Capture the cell that displays the provided text and extract its (x, y) central coordinate. 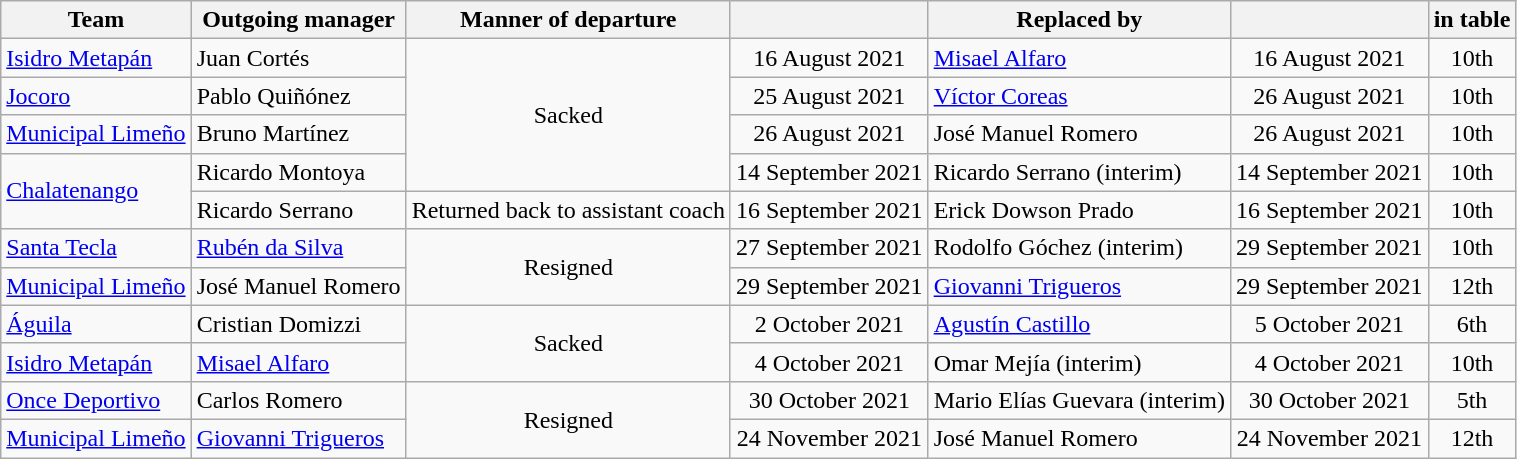
Mario Elías Guevara (interim) (1079, 400)
Jocoro (96, 96)
Once Deportivo (96, 400)
Bruno Martínez (298, 134)
Ricardo Serrano (interim) (1079, 172)
Replaced by (1079, 20)
in table (1472, 20)
Juan Cortés (298, 58)
Santa Tecla (96, 248)
Víctor Coreas (1079, 96)
27 September 2021 (829, 248)
Carlos Romero (298, 400)
Returned back to assistant coach (568, 210)
Omar Mejía (interim) (1079, 362)
Ricardo Serrano (298, 210)
5th (1472, 400)
Erick Dowson Prado (1079, 210)
Águila (96, 324)
Chalatenango (96, 191)
6th (1472, 324)
Team (96, 20)
2 October 2021 (829, 324)
Outgoing manager (298, 20)
Cristian Domizzi (298, 324)
Pablo Quiñónez (298, 96)
Rubén da Silva (298, 248)
Manner of departure (568, 20)
Ricardo Montoya (298, 172)
Agustín Castillo (1079, 324)
25 August 2021 (829, 96)
Rodolfo Góchez (interim) (1079, 248)
5 October 2021 (1329, 324)
